Return [x, y] of the center of cell containing provided text 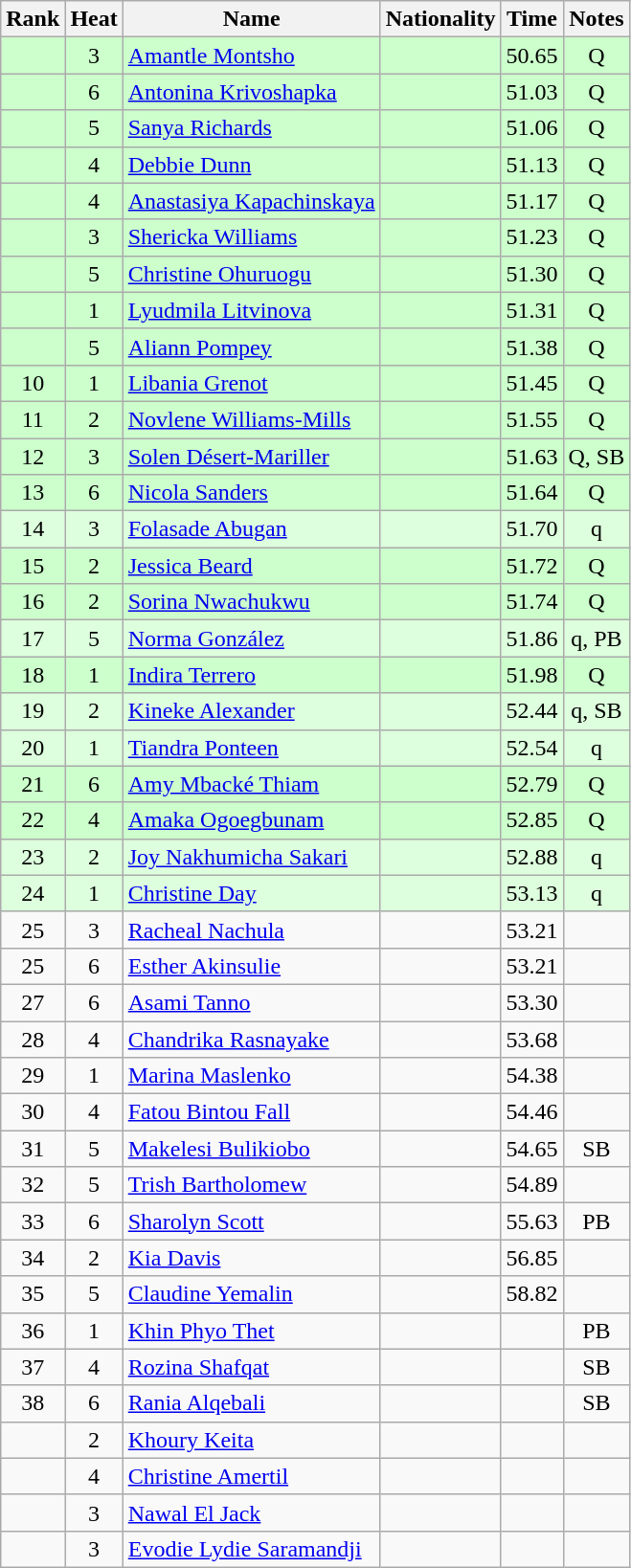
33 [33, 1221]
Nawal El Jack [251, 1512]
14 [33, 529]
55.63 [532, 1221]
32 [33, 1185]
20 [33, 748]
Sharolyn Scott [251, 1221]
13 [33, 493]
Folasade Abugan [251, 529]
Racheal Nachula [251, 930]
11 [33, 419]
Novlene Williams-Mills [251, 419]
Christine Day [251, 893]
31 [33, 1149]
54.46 [532, 1112]
Kineke Alexander [251, 711]
52.44 [532, 711]
Amantle Montsho [251, 56]
Chandrika Rasnayake [251, 1039]
Joy Nakhumicha Sakari [251, 857]
38 [33, 1403]
Rank [33, 19]
q, SB [597, 711]
52.54 [532, 748]
51.17 [532, 201]
Time [532, 19]
50.65 [532, 56]
54.38 [532, 1076]
Khin Phyo Thet [251, 1331]
Kia Davis [251, 1258]
35 [33, 1294]
Amaka Ogoegbunam [251, 820]
Tiandra Ponteen [251, 748]
54.89 [532, 1185]
51.30 [532, 274]
Nicola Sanders [251, 493]
51.86 [532, 638]
22 [33, 820]
Antonina Krivoshapka [251, 92]
Q, SB [597, 457]
16 [33, 602]
52.85 [532, 820]
Aliann Pompey [251, 347]
Notes [597, 19]
51.70 [532, 529]
18 [33, 675]
Trish Bartholomew [251, 1185]
51.74 [532, 602]
Shericka Williams [251, 237]
51.38 [532, 347]
Khoury Keita [251, 1440]
Marina Maslenko [251, 1076]
27 [33, 1002]
Rania Alqebali [251, 1403]
Solen Désert-Mariller [251, 457]
23 [33, 857]
51.72 [532, 566]
Rozina Shafqat [251, 1367]
Esther Akinsulie [251, 966]
Christine Amertil [251, 1476]
53.13 [532, 893]
Sanya Richards [251, 128]
51.64 [532, 493]
36 [33, 1331]
Makelesi Bulikiobo [251, 1149]
51.63 [532, 457]
21 [33, 784]
17 [33, 638]
51.98 [532, 675]
52.88 [532, 857]
Indira Terrero [251, 675]
51.31 [532, 310]
29 [33, 1076]
q, PB [597, 638]
30 [33, 1112]
Nationality [440, 19]
52.79 [532, 784]
28 [33, 1039]
24 [33, 893]
Libania Grenot [251, 383]
51.13 [532, 165]
Name [251, 19]
56.85 [532, 1258]
Evodie Lydie Saramandji [251, 1549]
Lyudmila Litvinova [251, 310]
53.68 [532, 1039]
19 [33, 711]
12 [33, 457]
37 [33, 1367]
51.45 [532, 383]
Anastasiya Kapachinskaya [251, 201]
10 [33, 383]
51.06 [532, 128]
Debbie Dunn [251, 165]
Norma González [251, 638]
51.23 [532, 237]
53.30 [532, 1002]
34 [33, 1258]
51.03 [532, 92]
15 [33, 566]
Fatou Bintou Fall [251, 1112]
Claudine Yemalin [251, 1294]
Jessica Beard [251, 566]
Asami Tanno [251, 1002]
58.82 [532, 1294]
Sorina Nwachukwu [251, 602]
51.55 [532, 419]
54.65 [532, 1149]
Amy Mbacké Thiam [251, 784]
Christine Ohuruogu [251, 274]
Heat [94, 19]
